Output the (x, y) coordinate of the center of the cell containing the given text.  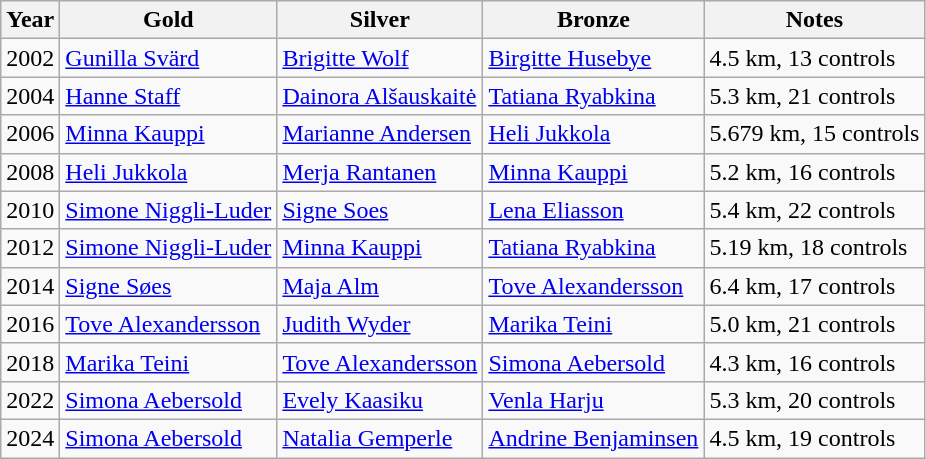
Signe Soes (380, 210)
2008 (30, 172)
2012 (30, 248)
2004 (30, 96)
Andrine Benjaminsen (594, 438)
Natalia Gemperle (380, 438)
2022 (30, 400)
Gunilla Svärd (168, 58)
Merja Rantanen (380, 172)
5.3 km, 21 controls (814, 96)
Birgitte Husebye (594, 58)
Notes (814, 20)
Evely Kaasiku (380, 400)
Lena Eliasson (594, 210)
5.2 km, 16 controls (814, 172)
4.5 km, 19 controls (814, 438)
2018 (30, 362)
5.19 km, 18 controls (814, 248)
2014 (30, 286)
2006 (30, 134)
Brigitte Wolf (380, 58)
6.4 km, 17 controls (814, 286)
Venla Harju (594, 400)
Marianne Andersen (380, 134)
Hanne Staff (168, 96)
4.3 km, 16 controls (814, 362)
Bronze (594, 20)
5.4 km, 22 controls (814, 210)
5.679 km, 15 controls (814, 134)
5.3 km, 20 controls (814, 400)
2024 (30, 438)
Signe Søes (168, 286)
Dainora Alšauskaitė (380, 96)
Gold (168, 20)
Judith Wyder (380, 324)
2016 (30, 324)
Year (30, 20)
5.0 km, 21 controls (814, 324)
Maja Alm (380, 286)
2002 (30, 58)
4.5 km, 13 controls (814, 58)
2010 (30, 210)
Silver (380, 20)
